Return [x, y] of the center of cell containing provided text 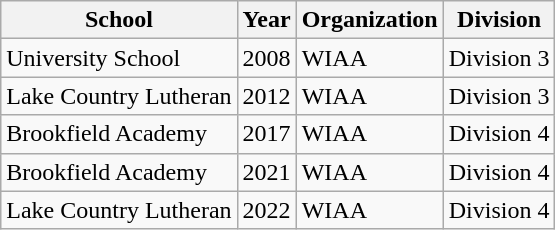
2022 [266, 210]
2008 [266, 58]
School [119, 20]
2012 [266, 96]
2017 [266, 134]
Organization [370, 20]
Division [499, 20]
2021 [266, 172]
University School [119, 58]
Year [266, 20]
